Determine the [x, y] coordinate at the center of the cell enclosing the given text.  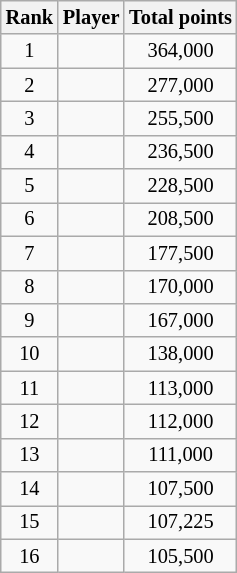
138,000 [180, 354]
208,500 [180, 219]
Player [91, 17]
112,000 [180, 421]
Rank [30, 17]
113,000 [180, 388]
8 [30, 287]
16 [30, 556]
2 [30, 85]
105,500 [180, 556]
5 [30, 186]
364,000 [180, 51]
170,000 [180, 287]
11 [30, 388]
12 [30, 421]
236,500 [180, 152]
10 [30, 354]
107,225 [180, 522]
Total points [180, 17]
13 [30, 455]
4 [30, 152]
167,000 [180, 320]
228,500 [180, 186]
277,000 [180, 85]
9 [30, 320]
107,500 [180, 489]
177,500 [180, 253]
6 [30, 219]
15 [30, 522]
7 [30, 253]
255,500 [180, 118]
3 [30, 118]
1 [30, 51]
14 [30, 489]
111,000 [180, 455]
